Identify which cell holds the provided text, then report its [x, y] central coordinate. 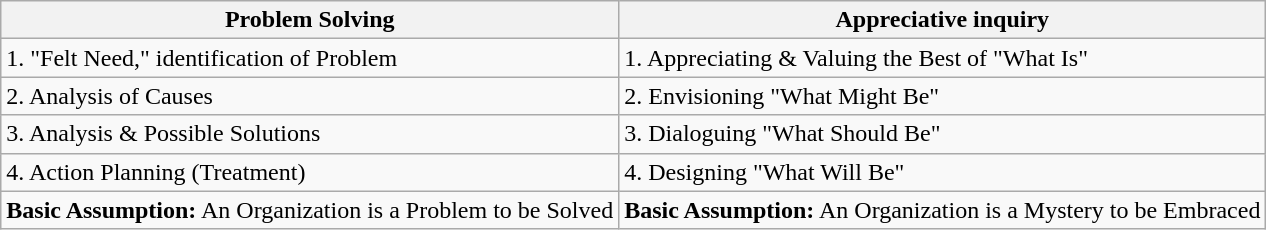
1. "Felt Need," identification of Problem [310, 58]
Basic Assumption: An Organization is a Problem to be Solved [310, 210]
2. Analysis of Causes [310, 96]
Basic Assumption: An Organization is a Mystery to be Embraced [942, 210]
4. Designing "What Will Be" [942, 172]
Problem Solving [310, 20]
2. Envisioning "What Might Be" [942, 96]
3. Analysis & Possible Solutions [310, 134]
3. Dialoguing "What Should Be" [942, 134]
4. Action Planning (Treatment) [310, 172]
1. Appreciating & Valuing the Best of "What Is" [942, 58]
Appreciative inquiry [942, 20]
